Detect which cell encompasses the target text, then output its [X, Y] center coordinate. 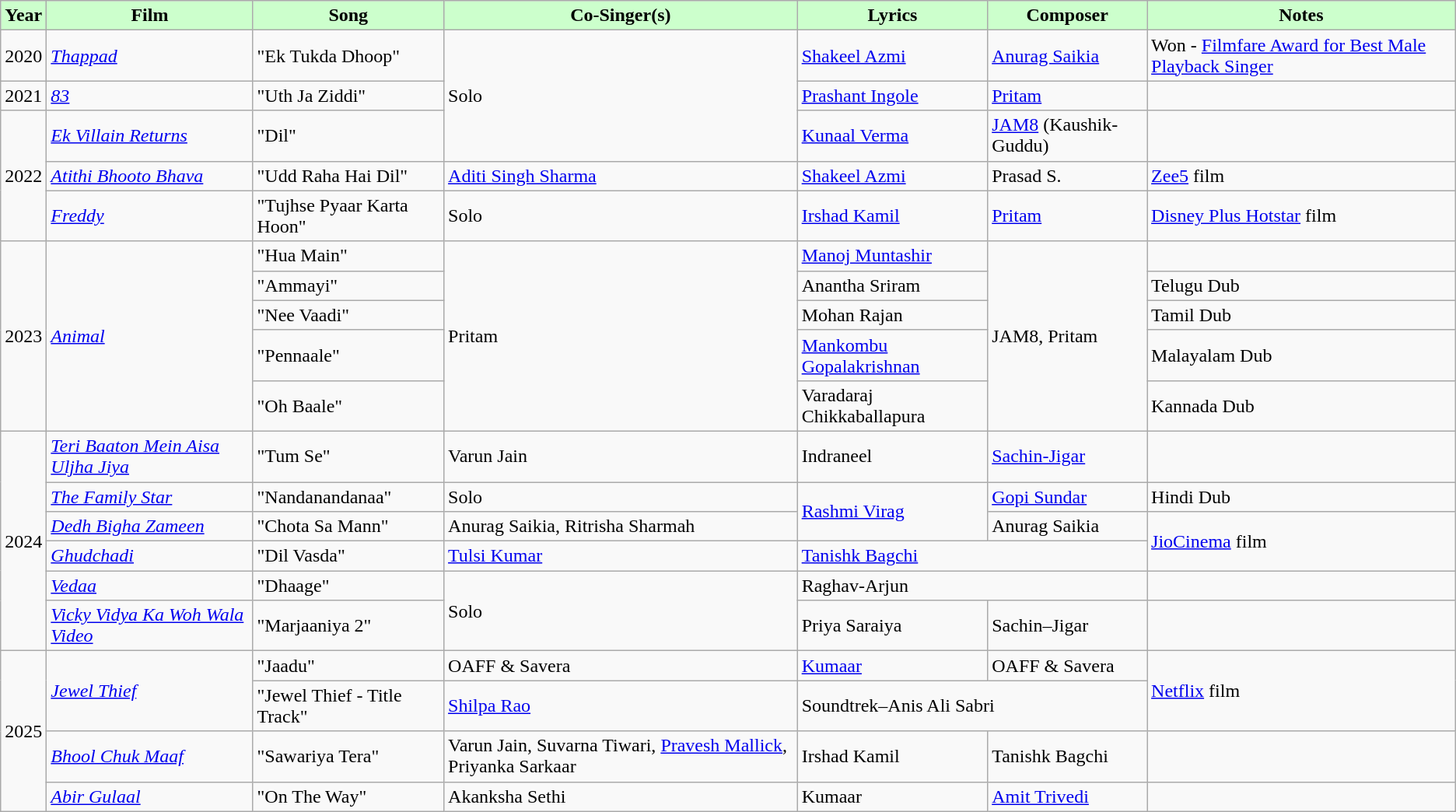
"Sawariya Tera" [348, 756]
Vicky Vidya Ka Woh Wala Video [149, 625]
Indraneel [893, 456]
Year [23, 16]
"Dhaage" [348, 586]
83 [149, 96]
Tulsi Kumar [621, 556]
Priya Saraiya [893, 625]
Vedaa [149, 586]
Atithi Bhooto Bhava [149, 176]
"Dil Vasda" [348, 556]
"On The Way" [348, 796]
2025 [23, 731]
Won - Filmfare Award for Best Male Playback Singer [1302, 56]
Soundtrek–Anis Ali Sabri [972, 706]
2023 [23, 336]
2020 [23, 56]
Lyrics [893, 16]
"Tujhse Pyaar Karta Hoon" [348, 216]
Prashant Ingole [893, 96]
"Marjaaniya 2" [348, 625]
Sachin–Jigar [1067, 625]
"Hua Main" [348, 256]
Manoj Muntashir [893, 256]
Song [348, 16]
Anurag Saikia, Ritrisha Sharmah [621, 527]
Kannada Dub [1302, 406]
Mankombu Gopalakrishnan [893, 355]
Rashmi Virag [893, 512]
Gopi Sundar [1067, 497]
Varun Jain, Suvarna Tiwari, Pravesh Mallick, Priyanka Sarkaar [621, 756]
Varun Jain [621, 456]
Ek Villain Returns [149, 135]
2024 [23, 541]
Tamil Dub [1302, 315]
Sachin-Jigar [1067, 456]
Prasad S. [1067, 176]
"Nee Vaadi" [348, 315]
Teri Baaton Mein Aisa Uljha Jiya [149, 456]
"Ammayi" [348, 285]
Dedh Bigha Zameen [149, 527]
Abir Gulaal [149, 796]
JAM8, Pritam [1067, 336]
JAM8 (Kaushik-Guddu) [1067, 135]
Composer [1067, 16]
"Jaadu" [348, 666]
Disney Plus Hotstar film [1302, 216]
Bhool Chuk Maaf [149, 756]
Varadaraj Chikkaballapura [893, 406]
"Chota Sa Mann" [348, 527]
Co-Singer(s) [621, 16]
Malayalam Dub [1302, 355]
"Nandanandanaa" [348, 497]
Kunaal Verma [893, 135]
Aditi Singh Sharma [621, 176]
"Jewel Thief - Title Track" [348, 706]
"Dil" [348, 135]
Hindi Dub [1302, 497]
"Ek Tukda Dhoop" [348, 56]
The Family Star [149, 497]
Amit Trivedi [1067, 796]
Thappad [149, 56]
Telugu Dub [1302, 285]
Anantha Sriram [893, 285]
Mohan Rajan [893, 315]
2021 [23, 96]
Animal [149, 336]
2022 [23, 176]
JioCinema film [1302, 541]
Freddy [149, 216]
Jewel Thief [149, 691]
Raghav-Arjun [972, 586]
Notes [1302, 16]
Netflix film [1302, 691]
"Oh Baale" [348, 406]
"Uth Ja Ziddi" [348, 96]
Akanksha Sethi [621, 796]
Shilpa Rao [621, 706]
Film [149, 16]
"Pennaale" [348, 355]
"Tum Se" [348, 456]
"Udd Raha Hai Dil" [348, 176]
Ghudchadi [149, 556]
Zee5 film [1302, 176]
